Provide the (X, Y) coordinate of the cell's center where the given text is located.  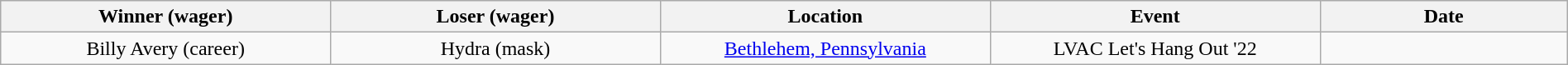
Loser (wager) (496, 17)
LVAC Let's Hang Out '22 (1154, 48)
Date (1444, 17)
Hydra (mask) (496, 48)
Event (1154, 17)
Location (825, 17)
Billy Avery (career) (165, 48)
Bethlehem, Pennsylvania (825, 48)
Winner (wager) (165, 17)
